Identify which cell holds the provided text, then report its [X, Y] central coordinate. 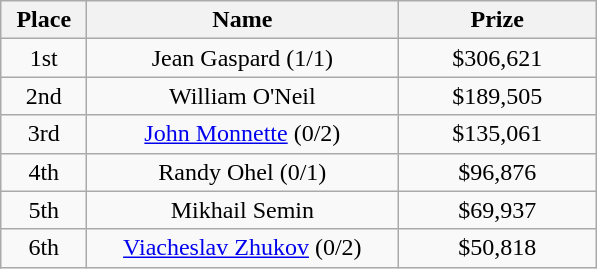
6th [44, 248]
1st [44, 58]
$189,505 [498, 96]
Place [44, 20]
5th [44, 210]
Prize [498, 20]
$50,818 [498, 248]
Randy Ohel (0/1) [242, 172]
Mikhail Semin [242, 210]
$69,937 [498, 210]
2nd [44, 96]
3rd [44, 134]
Jean Gaspard (1/1) [242, 58]
$96,876 [498, 172]
Name [242, 20]
John Monnette (0/2) [242, 134]
Viacheslav Zhukov (0/2) [242, 248]
William O'Neil [242, 96]
$135,061 [498, 134]
$306,621 [498, 58]
4th [44, 172]
